Scan for the cell matching the given text and deliver its [X, Y] coordinate at center. 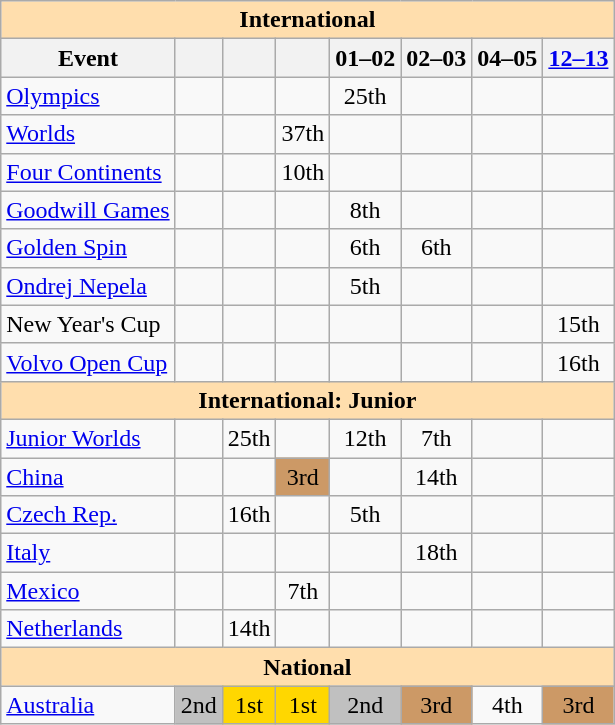
International [308, 20]
8th [366, 210]
Goodwill Games [88, 210]
Mexico [88, 591]
National [308, 667]
37th [303, 134]
China [88, 477]
New Year's Cup [88, 324]
Four Continents [88, 172]
Worlds [88, 134]
Ondrej Nepela [88, 286]
Australia [88, 705]
Netherlands [88, 629]
15th [578, 324]
Junior Worlds [88, 438]
International: Junior [308, 400]
4th [508, 705]
Golden Spin [88, 248]
12th [366, 438]
Italy [88, 553]
01–02 [366, 58]
Volvo Open Cup [88, 362]
Czech Rep. [88, 515]
Olympics [88, 96]
02–03 [436, 58]
Event [88, 58]
18th [436, 553]
10th [303, 172]
12–13 [578, 58]
04–05 [508, 58]
